Scan for the cell matching the given text and deliver its [x, y] coordinate at center. 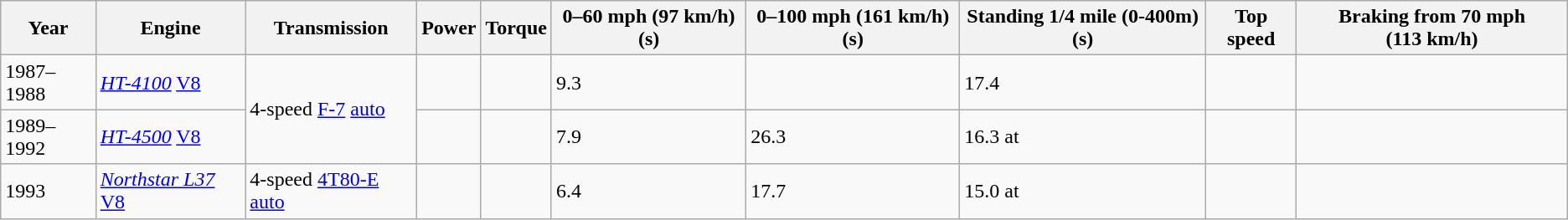
0–60 mph (97 km/h) (s) [648, 28]
Engine [171, 28]
4-speed 4T80-E auto [332, 191]
Standing 1/4 mile (0-400m) (s) [1083, 28]
26.3 [853, 137]
15.0 at [1083, 191]
16.3 at [1083, 137]
Transmission [332, 28]
1987–1988 [49, 82]
Year [49, 28]
7.9 [648, 137]
Braking from 70 mph (113 km/h) [1432, 28]
9.3 [648, 82]
Power [449, 28]
17.7 [853, 191]
17.4 [1083, 82]
1989–1992 [49, 137]
Top speed [1251, 28]
4-speed F-7 auto [332, 110]
Northstar L37 V8 [171, 191]
HT-4100 V8 [171, 82]
6.4 [648, 191]
HT-4500 V8 [171, 137]
1993 [49, 191]
Torque [516, 28]
0–100 mph (161 km/h) (s) [853, 28]
